Search for the cell housing the specified text and yield its [X, Y] center coordinate. 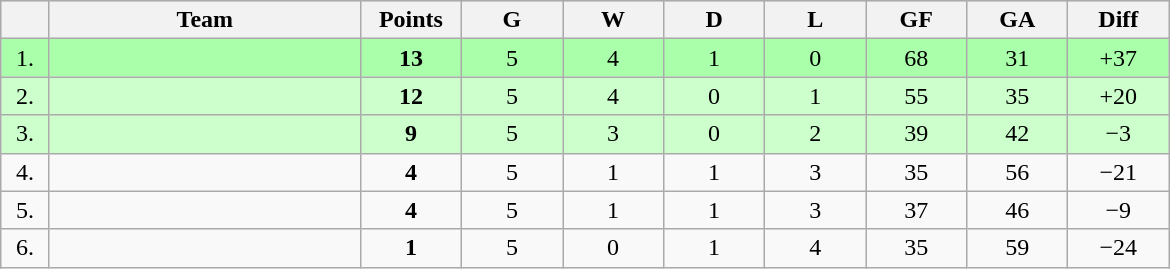
5. [26, 210]
37 [916, 210]
13 [410, 58]
+20 [1118, 96]
Points [410, 20]
6. [26, 248]
GA [1018, 20]
3. [26, 134]
4. [26, 172]
42 [1018, 134]
−9 [1118, 210]
12 [410, 96]
46 [1018, 210]
9 [410, 134]
L [816, 20]
Diff [1118, 20]
Team [204, 20]
68 [916, 58]
D [714, 20]
1. [26, 58]
2 [816, 134]
W [612, 20]
2. [26, 96]
39 [916, 134]
−24 [1118, 248]
56 [1018, 172]
−21 [1118, 172]
G [512, 20]
−3 [1118, 134]
55 [916, 96]
+37 [1118, 58]
59 [1018, 248]
31 [1018, 58]
GF [916, 20]
